Return [X, Y] of the center of cell containing provided text 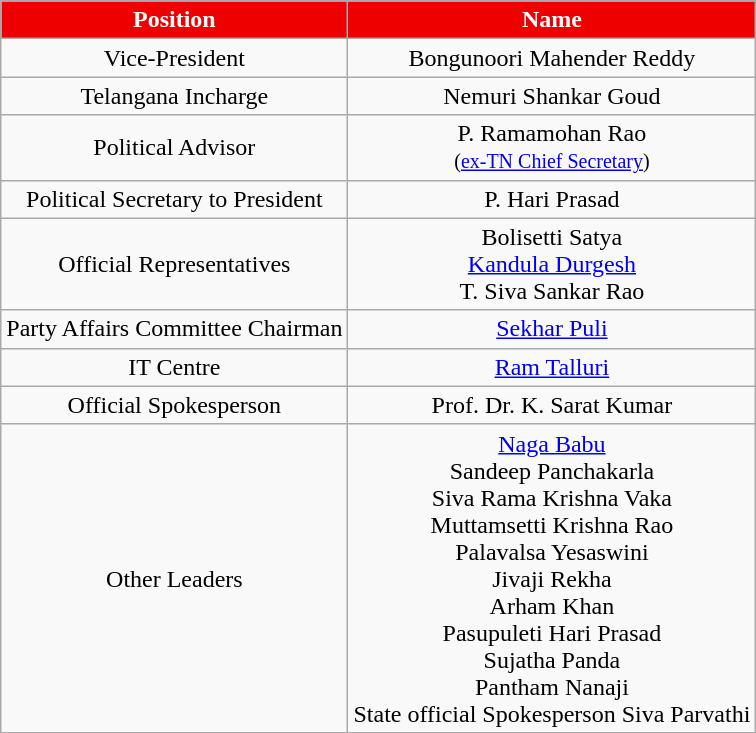
Official Spokesperson [174, 405]
Telangana Incharge [174, 96]
Bolisetti Satya Kandula Durgesh T. Siva Sankar Rao [552, 264]
Position [174, 20]
Bongunoori Mahender Reddy [552, 58]
Prof. Dr. K. Sarat Kumar [552, 405]
Political Secretary to President [174, 199]
Other Leaders [174, 578]
Sekhar Puli [552, 329]
Name [552, 20]
Party Affairs Committee Chairman [174, 329]
Political Advisor [174, 148]
Nemuri Shankar Goud [552, 96]
Ram Talluri [552, 367]
IT Centre [174, 367]
P. Ramamohan Rao (ex-TN Chief Secretary) [552, 148]
P. Hari Prasad [552, 199]
Vice-President [174, 58]
Official Representatives [174, 264]
